Extract the [X, Y] coordinate from the center of the cell holding the provided text.  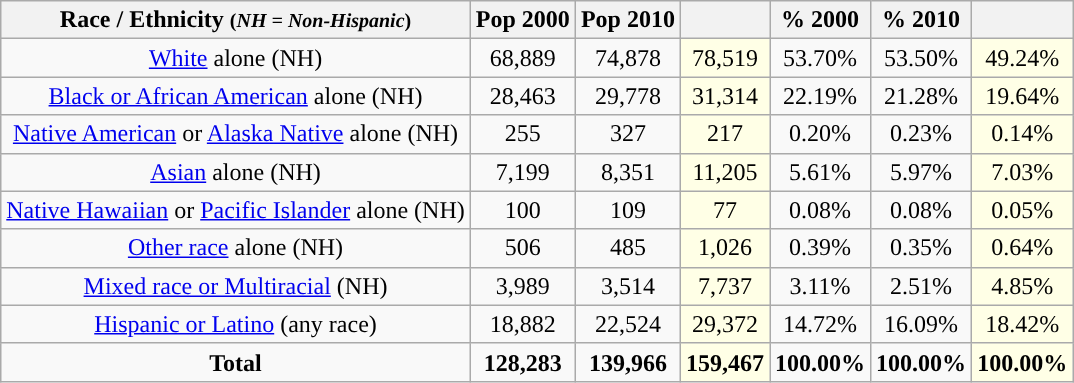
16.09% [922, 324]
53.70% [820, 58]
68,889 [522, 58]
100 [522, 210]
506 [522, 248]
0.23% [922, 134]
4.85% [1022, 286]
0.20% [820, 134]
18.42% [1022, 324]
18,882 [522, 324]
31,314 [724, 96]
Race / Ethnicity (NH = Non-Hispanic) [236, 20]
49.24% [1022, 58]
21.28% [922, 96]
White alone (NH) [236, 58]
5.61% [820, 172]
22.19% [820, 96]
% 2000 [820, 20]
Total [236, 362]
485 [628, 248]
78,519 [724, 58]
Native American or Alaska Native alone (NH) [236, 134]
2.51% [922, 286]
Hispanic or Latino (any race) [236, 324]
19.64% [1022, 96]
74,878 [628, 58]
159,467 [724, 362]
Pop 2010 [628, 20]
0.39% [820, 248]
28,463 [522, 96]
Pop 2000 [522, 20]
0.35% [922, 248]
29,372 [724, 324]
3.11% [820, 286]
3,514 [628, 286]
217 [724, 134]
7.03% [1022, 172]
Mixed race or Multiracial (NH) [236, 286]
7,199 [522, 172]
0.05% [1022, 210]
29,778 [628, 96]
1,026 [724, 248]
139,966 [628, 362]
11,205 [724, 172]
53.50% [922, 58]
% 2010 [922, 20]
128,283 [522, 362]
0.64% [1022, 248]
109 [628, 210]
7,737 [724, 286]
5.97% [922, 172]
0.14% [1022, 134]
14.72% [820, 324]
77 [724, 210]
327 [628, 134]
3,989 [522, 286]
Asian alone (NH) [236, 172]
Black or African American alone (NH) [236, 96]
255 [522, 134]
22,524 [628, 324]
Other race alone (NH) [236, 248]
Native Hawaiian or Pacific Islander alone (NH) [236, 210]
8,351 [628, 172]
